For the text-containing cell, return its midpoint in (X, Y) coordinate format. 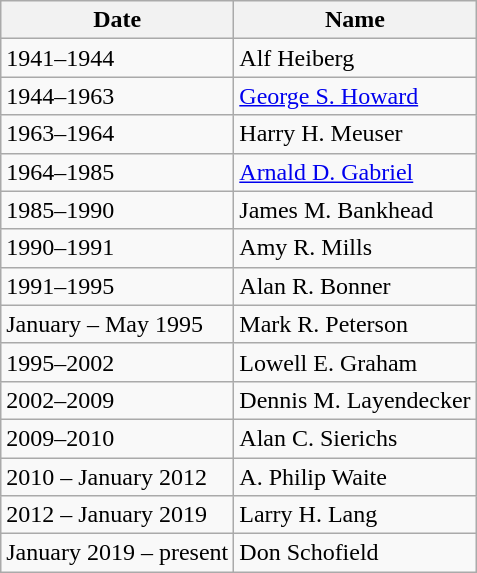
Amy R. Mills (355, 248)
January – May 1995 (118, 324)
1990–1991 (118, 248)
Don Schofield (355, 553)
2010 – January 2012 (118, 477)
Lowell E. Graham (355, 362)
A. Philip Waite (355, 477)
Harry H. Meuser (355, 134)
January 2019 – present (118, 553)
Alan R. Bonner (355, 286)
1991–1995 (118, 286)
1985–1990 (118, 210)
Larry H. Lang (355, 515)
Name (355, 20)
James M. Bankhead (355, 210)
Dennis M. Layendecker (355, 400)
Alf Heiberg (355, 58)
Mark R. Peterson (355, 324)
2002–2009 (118, 400)
Alan C. Sierichs (355, 438)
1995–2002 (118, 362)
2009–2010 (118, 438)
George S. Howard (355, 96)
Arnald D. Gabriel (355, 172)
2012 – January 2019 (118, 515)
Date (118, 20)
1941–1944 (118, 58)
1944–1963 (118, 96)
1964–1985 (118, 172)
1963–1964 (118, 134)
